Return [x, y] of the center of cell containing provided text 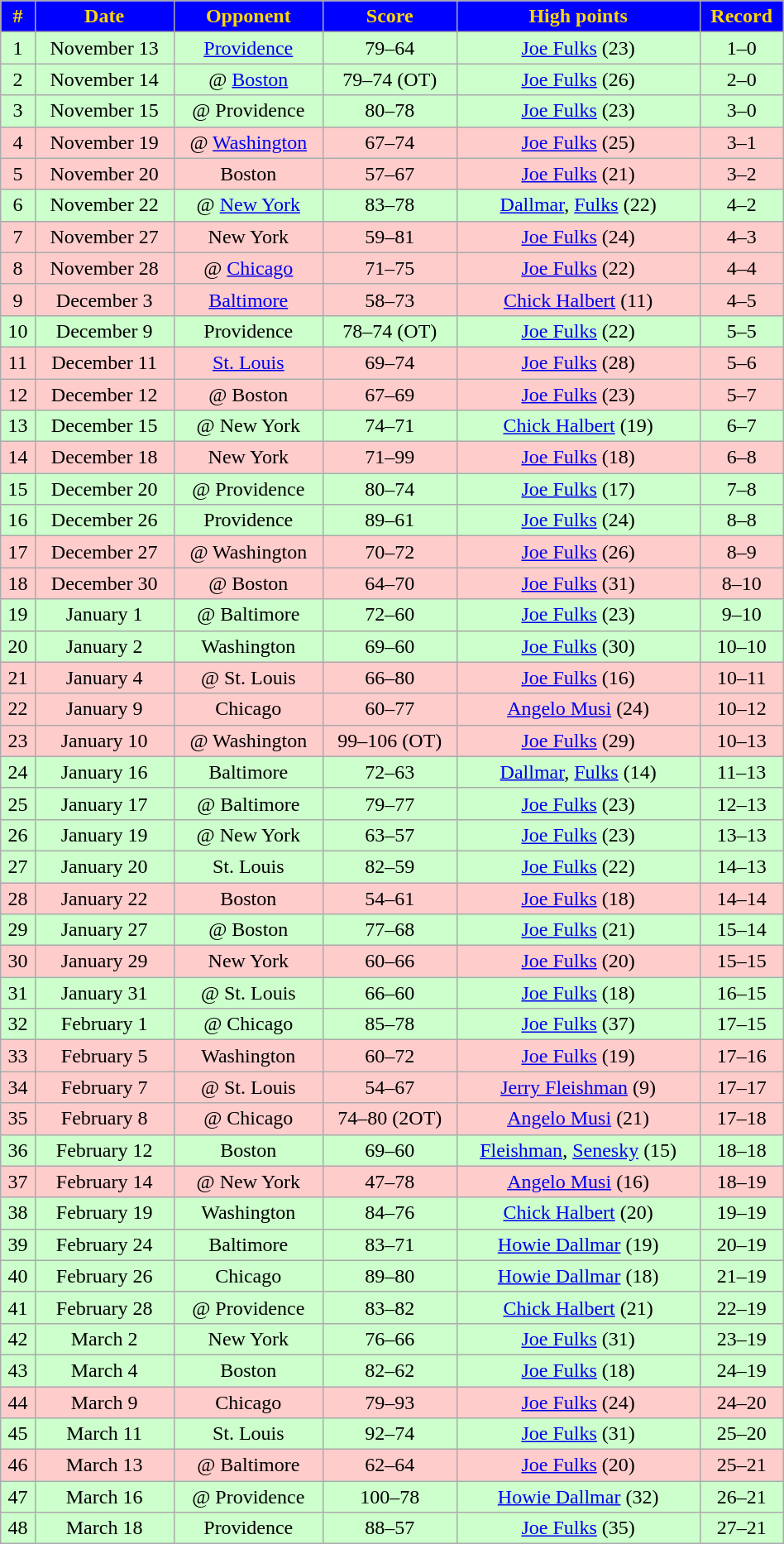
December 9 [104, 331]
January 20 [104, 866]
42 [18, 1339]
Date [104, 17]
8–9 [741, 552]
41 [18, 1307]
Joe Fulks (37) [578, 1024]
Joe Fulks (35) [578, 1528]
24–19 [741, 1370]
Chick Halbert (11) [578, 300]
60–66 [390, 961]
92–74 [390, 1434]
High points [578, 17]
47–78 [390, 1182]
15 [18, 489]
25–20 [741, 1434]
Joe Fulks (19) [578, 1056]
43 [18, 1370]
5–7 [741, 395]
March 13 [104, 1465]
December 27 [104, 552]
18–18 [741, 1150]
Howie Dallmar (18) [578, 1276]
February 8 [104, 1119]
7–8 [741, 489]
February 12 [104, 1150]
December 30 [104, 583]
17–17 [741, 1087]
76–66 [390, 1339]
February 24 [104, 1244]
Angelo Musi (24) [578, 709]
November 14 [104, 79]
4–2 [741, 205]
34 [18, 1087]
December 3 [104, 300]
February 7 [104, 1087]
66–80 [390, 678]
72–63 [390, 772]
4–4 [741, 268]
3 [18, 111]
4 [18, 142]
January 19 [104, 835]
January 27 [104, 930]
February 26 [104, 1276]
7 [18, 237]
48 [18, 1528]
21–19 [741, 1276]
Chick Halbert (21) [578, 1307]
89–80 [390, 1276]
30 [18, 961]
10–10 [741, 646]
66–60 [390, 993]
February 14 [104, 1182]
37 [18, 1182]
8 [18, 268]
13 [18, 426]
Dallmar, Fulks (14) [578, 772]
March 16 [104, 1497]
83–78 [390, 205]
6–8 [741, 458]
Angelo Musi (16) [578, 1182]
Joe Fulks (16) [578, 678]
14–13 [741, 866]
8–8 [741, 520]
17 [18, 552]
Joe Fulks (28) [578, 362]
January 22 [104, 898]
44 [18, 1403]
26–21 [741, 1497]
3–1 [741, 142]
23–19 [741, 1339]
10 [18, 331]
March 4 [104, 1370]
Jerry Fleishman (9) [578, 1087]
71–75 [390, 268]
8–10 [741, 583]
19 [18, 615]
18 [18, 583]
10–11 [741, 678]
28 [18, 898]
10–13 [741, 741]
5–6 [741, 362]
33 [18, 1056]
January 10 [104, 741]
100–78 [390, 1497]
45 [18, 1434]
60–77 [390, 709]
82–62 [390, 1370]
6–7 [741, 426]
11–13 [741, 772]
Joe Fulks (25) [578, 142]
March 18 [104, 1528]
November 28 [104, 268]
Chick Halbert (20) [578, 1213]
17–15 [741, 1024]
40 [18, 1276]
16 [18, 520]
January 2 [104, 646]
27–21 [741, 1528]
27 [18, 866]
88–57 [390, 1528]
Opponent [248, 17]
2–0 [741, 79]
79–77 [390, 803]
Angelo Musi (21) [578, 1119]
Joe Fulks (17) [578, 489]
60–72 [390, 1056]
78–74 (OT) [390, 331]
20–19 [741, 1244]
32 [18, 1024]
39 [18, 1244]
80–74 [390, 489]
72–60 [390, 615]
12–13 [741, 803]
Howie Dallmar (19) [578, 1244]
3–0 [741, 111]
March 2 [104, 1339]
83–71 [390, 1244]
January 16 [104, 772]
2 [18, 79]
22 [18, 709]
63–57 [390, 835]
5–5 [741, 331]
89–61 [390, 520]
1 [18, 48]
74–80 (2OT) [390, 1119]
38 [18, 1213]
54–67 [390, 1087]
3–2 [741, 174]
January 29 [104, 961]
17–16 [741, 1056]
54–61 [390, 898]
Joe Fulks (30) [578, 646]
17–18 [741, 1119]
February 19 [104, 1213]
64–70 [390, 583]
December 20 [104, 489]
11 [18, 362]
85–78 [390, 1024]
December 11 [104, 362]
November 15 [104, 111]
November 27 [104, 237]
Record [741, 17]
58–73 [390, 300]
47 [18, 1497]
February 1 [104, 1024]
26 [18, 835]
79–74 (OT) [390, 79]
12 [18, 395]
February 5 [104, 1056]
January 1 [104, 615]
36 [18, 1150]
January 31 [104, 993]
74–71 [390, 426]
November 13 [104, 48]
5 [18, 174]
35 [18, 1119]
83–82 [390, 1307]
20 [18, 646]
31 [18, 993]
80–78 [390, 111]
December 18 [104, 458]
67–69 [390, 395]
December 15 [104, 426]
Chick Halbert (19) [578, 426]
4–5 [741, 300]
77–68 [390, 930]
14 [18, 458]
57–67 [390, 174]
4–3 [741, 237]
46 [18, 1465]
1–0 [741, 48]
79–64 [390, 48]
December 12 [104, 395]
10–12 [741, 709]
99–106 (OT) [390, 741]
70–72 [390, 552]
Score [390, 17]
21 [18, 678]
69–74 [390, 362]
Joe Fulks (29) [578, 741]
18–19 [741, 1182]
Howie Dallmar (32) [578, 1497]
# [18, 17]
January 4 [104, 678]
March 9 [104, 1403]
24–20 [741, 1403]
84–76 [390, 1213]
14–14 [741, 898]
January 9 [104, 709]
November 22 [104, 205]
79–93 [390, 1403]
25 [18, 803]
Dallmar, Fulks (22) [578, 205]
13–13 [741, 835]
February 28 [104, 1307]
62–64 [390, 1465]
6 [18, 205]
November 19 [104, 142]
22–19 [741, 1307]
January 17 [104, 803]
59–81 [390, 237]
16–15 [741, 993]
19–19 [741, 1213]
25–21 [741, 1465]
29 [18, 930]
9 [18, 300]
15–15 [741, 961]
November 20 [104, 174]
67–74 [390, 142]
23 [18, 741]
December 26 [104, 520]
Fleishman, Senesky (15) [578, 1150]
24 [18, 772]
9–10 [741, 615]
82–59 [390, 866]
15–14 [741, 930]
March 11 [104, 1434]
71–99 [390, 458]
